Locate the cell with the specified text and output its [X, Y] center coordinate. 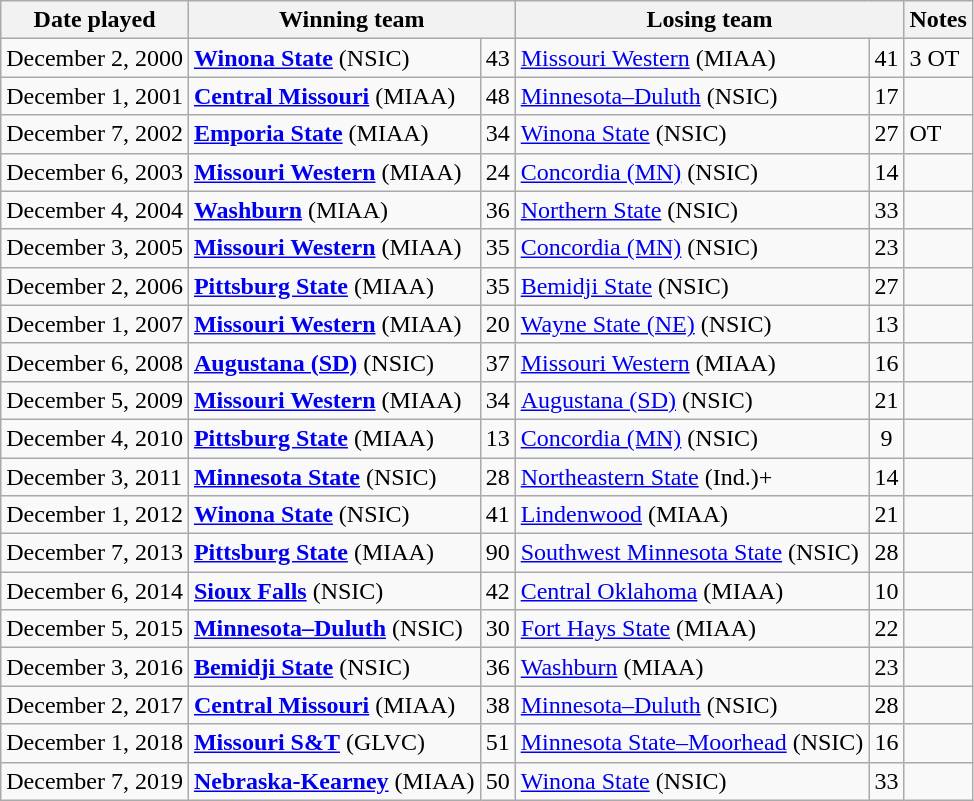
48 [498, 96]
90 [498, 553]
24 [498, 172]
December 7, 2019 [95, 781]
Nebraska-Kearney (MIAA) [334, 781]
20 [498, 324]
43 [498, 58]
Minnesota State (NSIC) [334, 477]
Losing team [710, 20]
Date played [95, 20]
December 3, 2005 [95, 248]
Northeastern State (Ind.)+ [692, 477]
17 [886, 96]
Emporia State (MIAA) [334, 134]
Southwest Minnesota State (NSIC) [692, 553]
51 [498, 743]
Sioux Falls (NSIC) [334, 591]
December 6, 2008 [95, 362]
Fort Hays State (MIAA) [692, 629]
December 6, 2014 [95, 591]
Minnesota State–Moorhead (NSIC) [692, 743]
Central Oklahoma (MIAA) [692, 591]
10 [886, 591]
December 3, 2016 [95, 667]
December 7, 2013 [95, 553]
Winning team [352, 20]
December 3, 2011 [95, 477]
Missouri S&T (GLVC) [334, 743]
3 OT [938, 58]
38 [498, 705]
Notes [938, 20]
December 2, 2006 [95, 286]
December 5, 2015 [95, 629]
50 [498, 781]
Northern State (NSIC) [692, 210]
22 [886, 629]
OT [938, 134]
30 [498, 629]
Lindenwood (MIAA) [692, 515]
December 1, 2018 [95, 743]
December 1, 2007 [95, 324]
Wayne State (NE) (NSIC) [692, 324]
December 7, 2002 [95, 134]
9 [886, 438]
December 4, 2004 [95, 210]
42 [498, 591]
December 1, 2012 [95, 515]
37 [498, 362]
December 6, 2003 [95, 172]
December 1, 2001 [95, 96]
December 5, 2009 [95, 400]
December 2, 2000 [95, 58]
December 2, 2017 [95, 705]
December 4, 2010 [95, 438]
